For the text-containing cell, return its midpoint in [x, y] coordinate format. 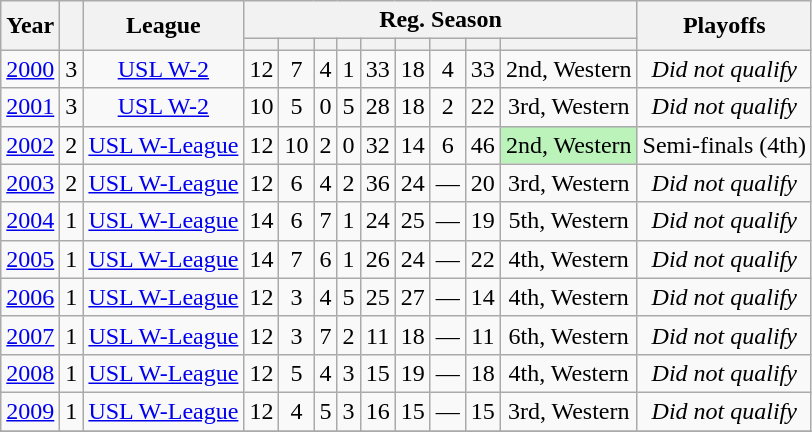
2002 [30, 145]
36 [378, 183]
28 [378, 107]
6th, Western [568, 335]
16 [378, 411]
2000 [30, 69]
Playoffs [724, 26]
Reg. Season [440, 20]
2006 [30, 297]
2004 [30, 221]
26 [378, 259]
2009 [30, 411]
2008 [30, 373]
20 [482, 183]
Semi-finals (4th) [724, 145]
27 [412, 297]
32 [378, 145]
2005 [30, 259]
2007 [30, 335]
5th, Western [568, 221]
2003 [30, 183]
46 [482, 145]
Year [30, 26]
2001 [30, 107]
League [164, 26]
